Provide the (X, Y) coordinate of the cell's center where the given text is located.  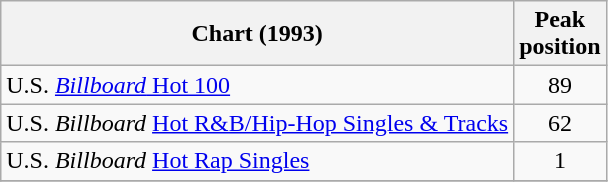
U.S. Billboard Hot 100 (258, 85)
U.S. Billboard Hot Rap Singles (258, 161)
62 (560, 123)
U.S. Billboard Hot R&B/Hip-Hop Singles & Tracks (258, 123)
1 (560, 161)
89 (560, 85)
Chart (1993) (258, 34)
Peak position (560, 34)
